Output the [X, Y] coordinate of the center of the cell containing the given text.  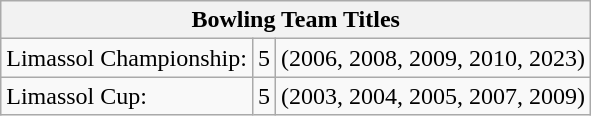
Limassol Cup: [127, 96]
(2003, 2004, 2005, 2007, 2009) [434, 96]
(2006, 2008, 2009, 2010, 2023) [434, 58]
Limassol Championship: [127, 58]
Bowling Team Titles [296, 20]
